Identify which cell holds the provided text, then report its [X, Y] central coordinate. 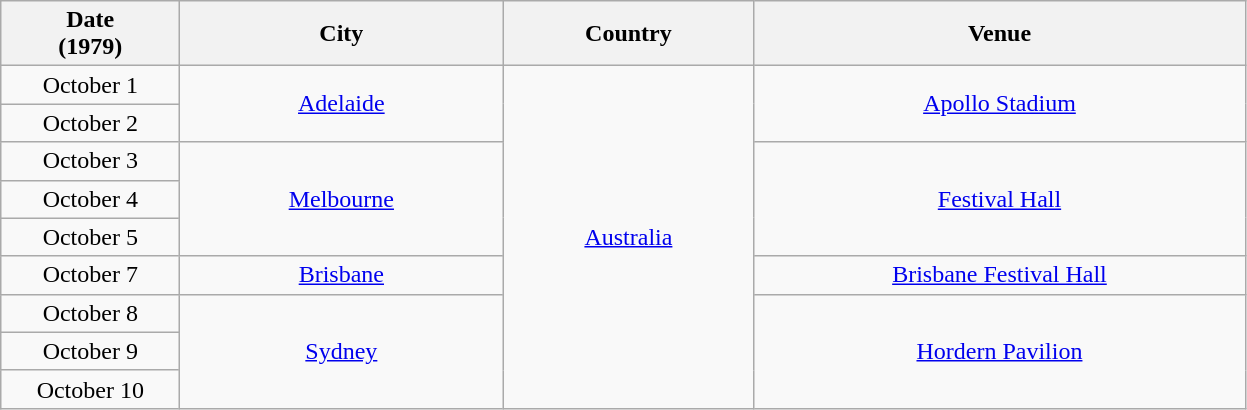
October 9 [90, 351]
October 7 [90, 275]
Venue [1000, 34]
October 8 [90, 313]
October 10 [90, 389]
October 2 [90, 123]
October 1 [90, 85]
Date(1979) [90, 34]
October 3 [90, 161]
Brisbane Festival Hall [1000, 275]
Sydney [342, 351]
Festival Hall [1000, 199]
Hordern Pavilion [1000, 351]
Brisbane [342, 275]
Australia [628, 238]
October 4 [90, 199]
City [342, 34]
Country [628, 34]
Adelaide [342, 104]
October 5 [90, 237]
Melbourne [342, 199]
Apollo Stadium [1000, 104]
